Extract the [x, y] coordinate from the center of the cell holding the provided text.  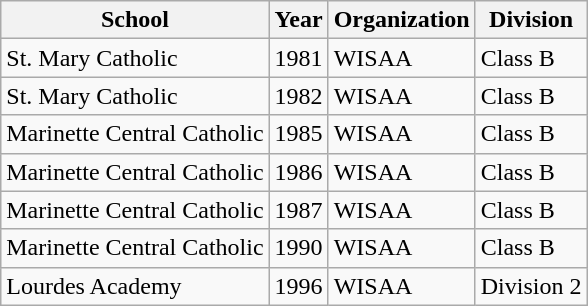
1986 [298, 172]
1990 [298, 248]
Division 2 [531, 286]
Organization [402, 20]
Division [531, 20]
Year [298, 20]
Lourdes Academy [135, 286]
School [135, 20]
1996 [298, 286]
1982 [298, 96]
1981 [298, 58]
1987 [298, 210]
1985 [298, 134]
